Locate the cell with the specified text and output its (X, Y) center coordinate. 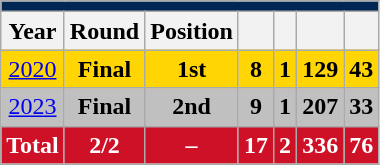
Total (33, 145)
76 (362, 145)
2nd (192, 107)
– (192, 145)
Position (192, 31)
17 (256, 145)
43 (362, 69)
2020 (33, 69)
129 (320, 69)
2 (286, 145)
33 (362, 107)
2023 (33, 107)
9 (256, 107)
2/2 (104, 145)
1st (192, 69)
Round (104, 31)
Year (33, 31)
207 (320, 107)
8 (256, 69)
336 (320, 145)
